Identify which cell holds the provided text, then report its [X, Y] central coordinate. 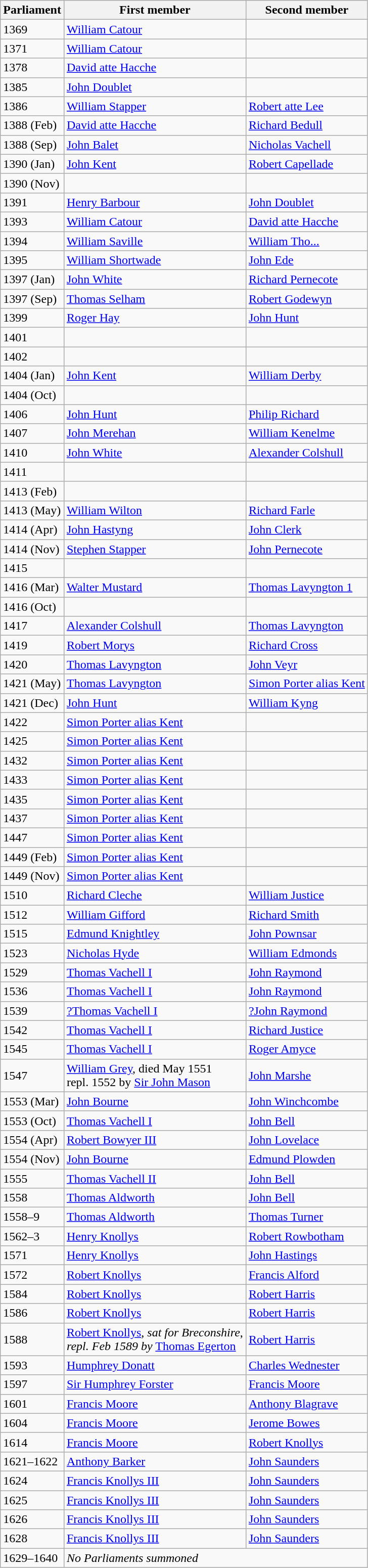
Richard Cross [306, 645]
Nicholas Vachell [306, 145]
Richard Bedull [306, 125]
1586 [32, 1313]
Richard Justice [306, 1030]
Roger Hay [155, 318]
Robert Capellade [306, 164]
First member [155, 10]
William Derby [306, 376]
1402 [32, 356]
Humphrey Donatt [155, 1365]
Philip Richard [306, 414]
William Shortwade [155, 260]
John Lovelace [306, 1140]
Richard Farle [306, 510]
Robert Rowbotham [306, 1236]
1628 [32, 1539]
1420 [32, 664]
1515 [32, 934]
1411 [32, 472]
1401 [32, 337]
John Clerk [306, 529]
1390 (Nov) [32, 183]
1449 (Nov) [32, 876]
Anthony Blagrave [306, 1404]
Stephen Stapper [155, 549]
1572 [32, 1275]
1413 (May) [32, 510]
John Balet [155, 145]
John Pernecote [306, 549]
No Parliaments summoned [215, 1558]
1542 [32, 1030]
1558–9 [32, 1217]
Robert Morys [155, 645]
1571 [32, 1256]
1604 [32, 1423]
1629–1640 [32, 1558]
Robert Godewyn [306, 299]
William Justice [306, 895]
1416 (Oct) [32, 607]
1413 (Feb) [32, 491]
1399 [32, 318]
Edmund Knightley [155, 934]
1584 [32, 1294]
Richard Cleche [155, 895]
Richard Smith [306, 915]
1391 [32, 202]
Charles Wednester [306, 1365]
1422 [32, 722]
1539 [32, 1011]
John Veyr [306, 664]
Henry Barbour [155, 202]
William Wilton [155, 510]
Thomas Selham [155, 299]
Jerome Bowes [306, 1423]
William Kenelme [306, 433]
1625 [32, 1500]
1388 (Feb) [32, 125]
1386 [32, 106]
1601 [32, 1404]
John Ede [306, 260]
William Gifford [155, 915]
1562–3 [32, 1236]
1621–1622 [32, 1461]
Robert Bowyer III [155, 1140]
1547 [32, 1075]
1416 (Mar) [32, 588]
William Stapper [155, 106]
?John Raymond [306, 1011]
1414 (Apr) [32, 529]
1421 (Dec) [32, 703]
1390 (Jan) [32, 164]
Thomas Vachell II [155, 1179]
1397 (Jan) [32, 280]
Sir Humphrey Forster [155, 1384]
Robert atte Lee [306, 106]
1410 [32, 453]
1545 [32, 1049]
1404 (Oct) [32, 395]
Nicholas Hyde [155, 953]
1447 [32, 837]
1523 [32, 953]
Walter Mustard [155, 588]
1512 [32, 915]
1597 [32, 1384]
William Tho... [306, 241]
Parliament [32, 10]
1394 [32, 241]
1437 [32, 818]
1414 (Nov) [32, 549]
William Kyng [306, 703]
1510 [32, 895]
Thomas Turner [306, 1217]
1553 (Mar) [32, 1101]
1554 (Apr) [32, 1140]
1385 [32, 87]
1554 (Nov) [32, 1159]
John Hastings [306, 1256]
1435 [32, 799]
William Grey, died May 1551 repl. 1552 by Sir John Mason [155, 1075]
1425 [32, 741]
1593 [32, 1365]
John Pownsar [306, 934]
1449 (Feb) [32, 857]
John Merehan [155, 433]
1395 [32, 260]
1555 [32, 1179]
1371 [32, 49]
1407 [32, 433]
1406 [32, 414]
1378 [32, 68]
Thomas Lavyngton 1 [306, 588]
John Winchcombe [306, 1101]
1558 [32, 1198]
1536 [32, 992]
1388 (Sep) [32, 145]
William Edmonds [306, 953]
1417 [32, 626]
?Thomas Vachell I [155, 1011]
William Saville [155, 241]
1415 [32, 568]
Roger Amyce [306, 1049]
1624 [32, 1481]
1588 [32, 1339]
1421 (May) [32, 684]
1626 [32, 1519]
1397 (Sep) [32, 299]
Robert Knollys, sat for Breconshire, repl. Feb 1589 by Thomas Egerton [155, 1339]
1404 (Jan) [32, 376]
1529 [32, 972]
1432 [32, 760]
1553 (Oct) [32, 1121]
Anthony Barker [155, 1461]
Second member [306, 10]
Francis Alford [306, 1275]
Edmund Plowden [306, 1159]
1393 [32, 221]
Richard Pernecote [306, 280]
1433 [32, 780]
1369 [32, 29]
John Marshe [306, 1075]
1614 [32, 1442]
John Hastyng [155, 529]
1419 [32, 645]
